Locate the cell with the specified text and output its (X, Y) center coordinate. 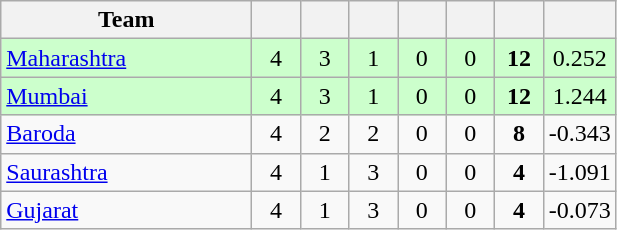
Saurashtra (126, 172)
Team (126, 20)
Maharashtra (126, 58)
-0.073 (580, 210)
-1.091 (580, 172)
Gujarat (126, 210)
0.252 (580, 58)
Mumbai (126, 96)
-0.343 (580, 134)
1.244 (580, 96)
Baroda (126, 134)
8 (520, 134)
